Find where the given text appears and provide that cell's center as (x, y) coordinate. 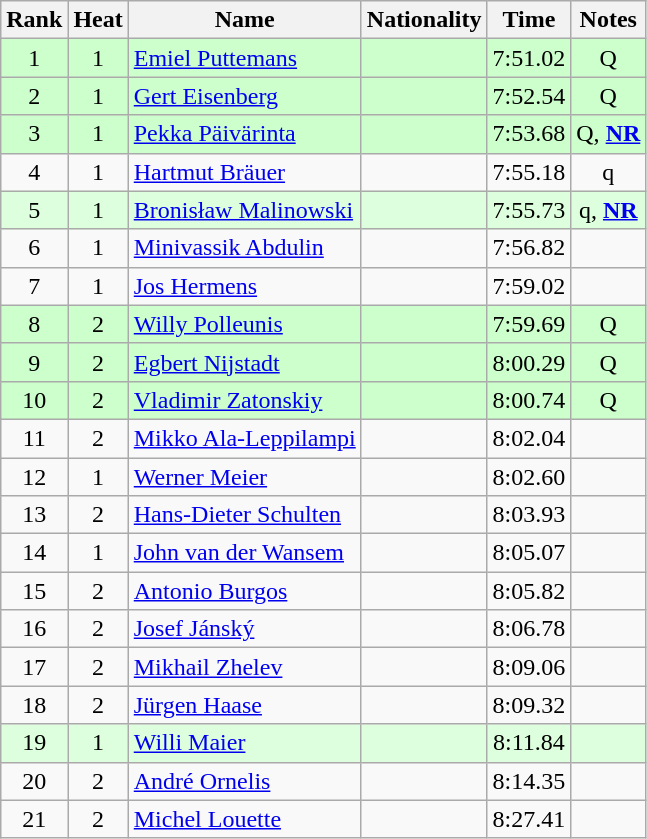
Name (244, 20)
8:06.78 (529, 629)
9 (34, 362)
Jürgen Haase (244, 705)
8 (34, 324)
7:52.54 (529, 96)
7:55.73 (529, 210)
Jos Hermens (244, 286)
7:56.82 (529, 248)
7 (34, 286)
Gert Eisenberg (244, 96)
8:02.60 (529, 477)
Rank (34, 20)
11 (34, 438)
Notes (608, 20)
8:00.74 (529, 400)
Bronisław Malinowski (244, 210)
4 (34, 172)
8:09.32 (529, 705)
Willi Maier (244, 743)
Egbert Nijstadt (244, 362)
15 (34, 591)
7:59.02 (529, 286)
Minivassik Abdulin (244, 248)
Mikko Ala-Leppilampi (244, 438)
5 (34, 210)
14 (34, 553)
17 (34, 667)
Pekka Päivärinta (244, 134)
Heat (98, 20)
12 (34, 477)
Antonio Burgos (244, 591)
20 (34, 781)
Time (529, 20)
Josef Jánský (244, 629)
Emiel Puttemans (244, 58)
7:59.69 (529, 324)
3 (34, 134)
Michel Louette (244, 819)
10 (34, 400)
8:05.82 (529, 591)
Werner Meier (244, 477)
8:05.07 (529, 553)
16 (34, 629)
q, NR (608, 210)
7:53.68 (529, 134)
Nationality (424, 20)
John van der Wansem (244, 553)
8:11.84 (529, 743)
q (608, 172)
8:27.41 (529, 819)
19 (34, 743)
8:03.93 (529, 515)
13 (34, 515)
Hartmut Bräuer (244, 172)
Q, NR (608, 134)
Vladimir Zatonskiy (244, 400)
Hans-Dieter Schulten (244, 515)
Willy Polleunis (244, 324)
André Ornelis (244, 781)
8:14.35 (529, 781)
18 (34, 705)
21 (34, 819)
8:02.04 (529, 438)
7:51.02 (529, 58)
8:09.06 (529, 667)
6 (34, 248)
Mikhail Zhelev (244, 667)
7:55.18 (529, 172)
8:00.29 (529, 362)
